Detect which cell encompasses the target text, then output its [X, Y] center coordinate. 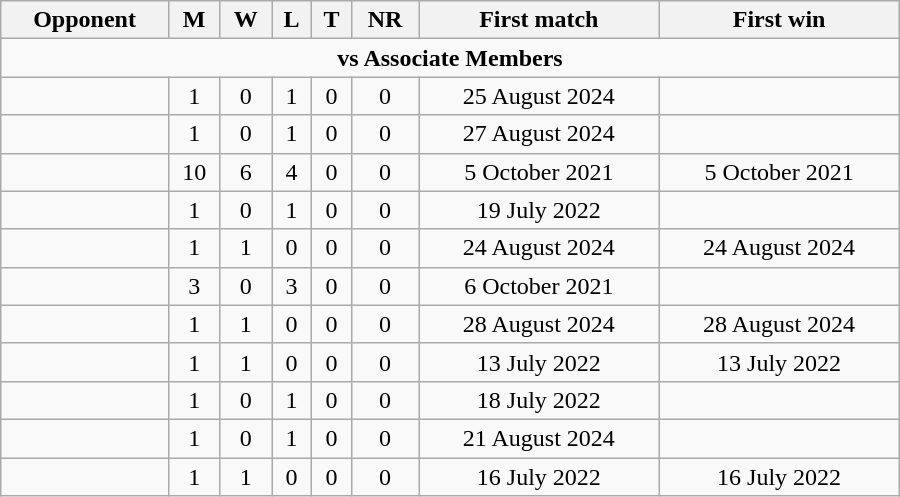
First match [539, 20]
19 July 2022 [539, 210]
T [331, 20]
6 October 2021 [539, 286]
M [194, 20]
21 August 2024 [539, 438]
NR [384, 20]
Opponent [85, 20]
18 July 2022 [539, 400]
4 [292, 172]
10 [194, 172]
vs Associate Members [450, 58]
27 August 2024 [539, 134]
First win [779, 20]
W [246, 20]
25 August 2024 [539, 96]
L [292, 20]
6 [246, 172]
